Locate the cell with the specified text and output its [x, y] center coordinate. 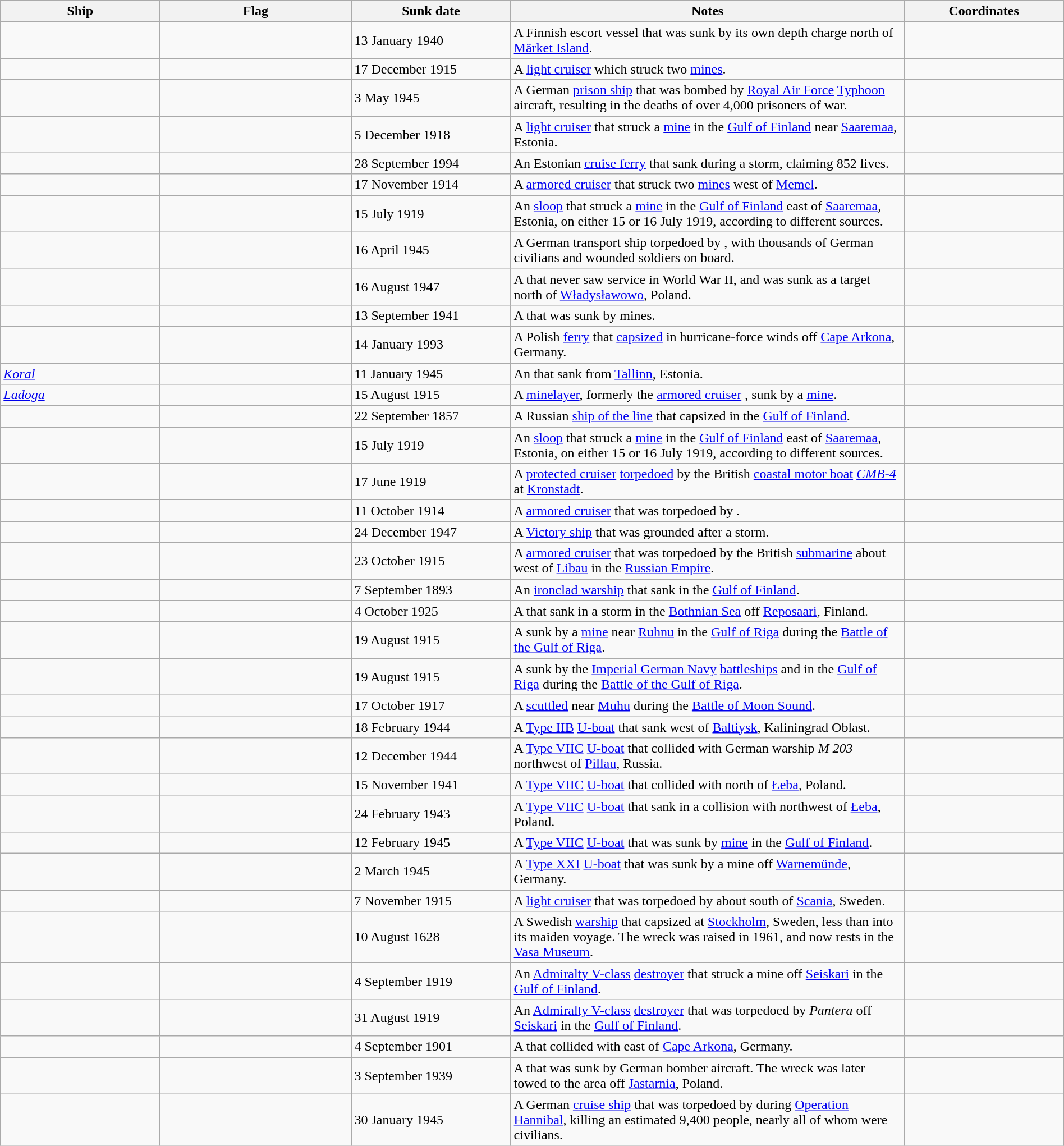
16 August 1947 [431, 286]
Flag [256, 11]
7 September 1893 [431, 590]
17 October 1917 [431, 705]
A that never saw service in World War II, and was sunk as a target north of Władysławowo, Poland. [707, 286]
31 August 1919 [431, 1018]
A that was sunk by mines. [707, 315]
12 February 1945 [431, 843]
A scuttled near Muhu during the Battle of Moon Sound. [707, 705]
2 March 1945 [431, 872]
A Polish ferry that capsized in hurricane-force winds off Cape Arkona, Germany. [707, 345]
A German cruise ship that was torpedoed by during Operation Hannibal, killing an estimated 9,400 people, nearly all of whom were civilians. [707, 1120]
An ironclad warship that sank in the Gulf of Finland. [707, 590]
12 December 1944 [431, 755]
A armored cruiser that struck two mines west of Memel. [707, 185]
A light cruiser which struck two mines. [707, 69]
A Type VIIC U-boat that was sunk by mine in the Gulf of Finland. [707, 843]
14 January 1993 [431, 345]
17 December 1915 [431, 69]
18 February 1944 [431, 727]
A German prison ship that was bombed by Royal Air Force Typhoon aircraft, resulting in the deaths of over 4,000 prisoners of war. [707, 98]
3 May 1945 [431, 98]
17 November 1914 [431, 185]
Notes [707, 11]
Sunk date [431, 11]
5 December 1918 [431, 135]
A that was sunk by German bomber aircraft. The wreck was later towed to the area off Jastarnia, Poland. [707, 1075]
An that sank from Tallinn, Estonia. [707, 373]
24 February 1943 [431, 814]
A sunk by the Imperial German Navy battleships and in the Gulf of Riga during the Battle of the Gulf of Riga. [707, 677]
A Type VIIC U-boat that collided with north of Łeba, Poland. [707, 785]
11 October 1914 [431, 511]
15 August 1915 [431, 395]
3 September 1939 [431, 1075]
A minelayer, formerly the armored cruiser , sunk by a mine. [707, 395]
13 September 1941 [431, 315]
An Admiralty V-class destroyer that was torpedoed by Pantera off Seiskari in the Gulf of Finland. [707, 1018]
7 November 1915 [431, 901]
A Type XXI U-boat that was sunk by a mine off Warnemünde, Germany. [707, 872]
17 June 1919 [431, 482]
4 September 1901 [431, 1047]
A that collided with east of Cape Arkona, Germany. [707, 1047]
Koral [80, 373]
A Type IIB U-boat that sank west of Baltiysk, Kaliningrad Oblast. [707, 727]
A armored cruiser that was torpedoed by the British submarine about west of Libau in the Russian Empire. [707, 561]
Coordinates [984, 11]
A light cruiser that was torpedoed by about south of Scania, Sweden. [707, 901]
A light cruiser that struck a mine in the Gulf of Finland near Saaremaa, Estonia. [707, 135]
A Russian ship of the line that capsized in the Gulf of Finland. [707, 416]
16 April 1945 [431, 250]
A armored cruiser that was torpedoed by . [707, 511]
22 September 1857 [431, 416]
A German transport ship torpedoed by , with thousands of German civilians and wounded soldiers on board. [707, 250]
24 December 1947 [431, 532]
23 October 1915 [431, 561]
A that sank in a storm in the Bothnian Sea off Reposaari, Finland. [707, 611]
15 November 1941 [431, 785]
13 January 1940 [431, 40]
An Admiralty V-class destroyer that struck a mine off Seiskari in the Gulf of Finland. [707, 981]
30 January 1945 [431, 1120]
4 October 1925 [431, 611]
28 September 1994 [431, 163]
11 January 1945 [431, 373]
A Type VIIC U-boat that collided with German warship M 203 northwest of Pillau, Russia. [707, 755]
Ship [80, 11]
A sunk by a mine near Ruhnu in the Gulf of Riga during the Battle of the Gulf of Riga. [707, 640]
A Type VIIC U-boat that sank in a collision with northwest of Łeba, Poland. [707, 814]
A protected cruiser torpedoed by the British coastal motor boat CMB-4 at Kronstadt. [707, 482]
4 September 1919 [431, 981]
A Victory ship that was grounded after a storm. [707, 532]
Ladoga [80, 395]
10 August 1628 [431, 937]
A Finnish escort vessel that was sunk by its own depth charge north of Märket Island. [707, 40]
An Estonian cruise ferry that sank during a storm, claiming 852 lives. [707, 163]
